Determine the [X, Y] coordinate at the center of the cell enclosing the given text.  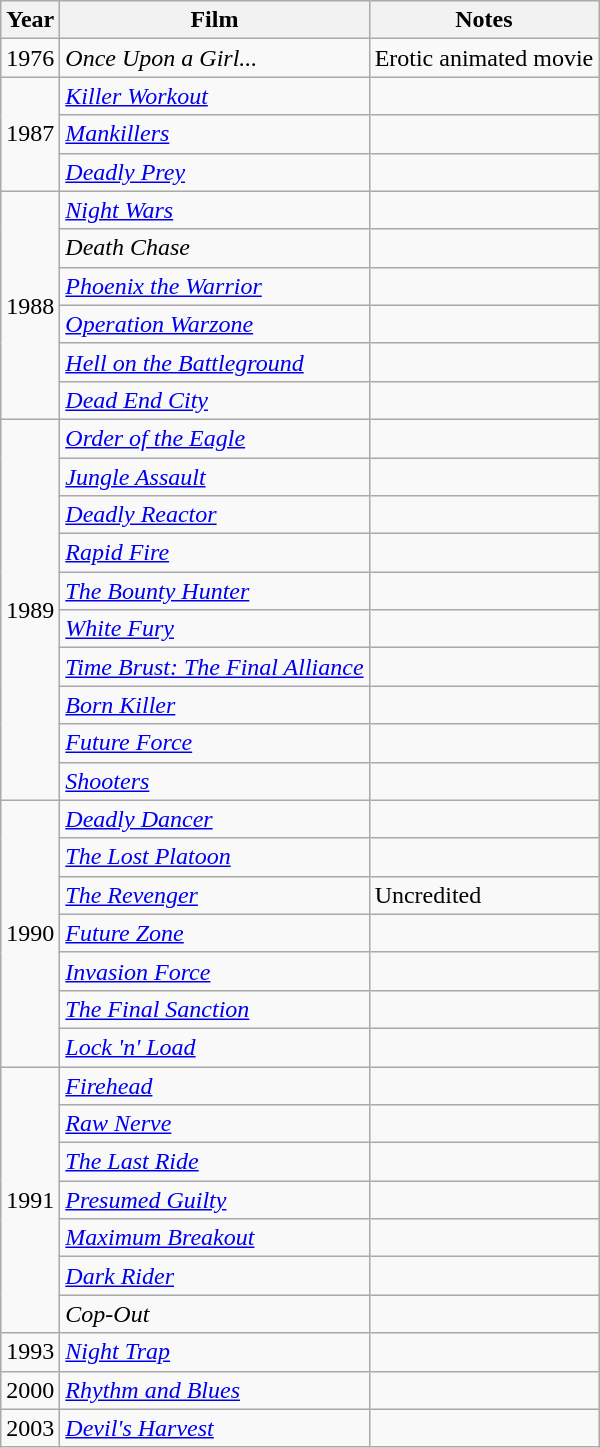
Killer Workout [214, 96]
Future Zone [214, 933]
Maximum Breakout [214, 1238]
Hell on the Battleground [214, 362]
Once Upon a Girl... [214, 58]
The Final Sanction [214, 1009]
Erotic animated movie [484, 58]
Uncredited [484, 895]
1990 [30, 933]
Operation Warzone [214, 324]
Rhythm and Blues [214, 1390]
Deadly Prey [214, 172]
1976 [30, 58]
Lock 'n' Load [214, 1047]
Cop-Out [214, 1314]
Raw Nerve [214, 1124]
Dark Rider [214, 1276]
Order of the Eagle [214, 438]
Death Chase [214, 248]
Firehead [214, 1085]
Night Trap [214, 1352]
Deadly Dancer [214, 819]
Dead End City [214, 400]
Year [30, 20]
Future Force [214, 743]
White Fury [214, 629]
The Last Ride [214, 1162]
Mankillers [214, 134]
1988 [30, 305]
Devil's Harvest [214, 1428]
Born Killer [214, 705]
Night Wars [214, 210]
Rapid Fire [214, 553]
1991 [30, 1199]
Shooters [214, 781]
Deadly Reactor [214, 515]
1987 [30, 134]
Time Brust: The Final Alliance [214, 667]
Invasion Force [214, 971]
1993 [30, 1352]
Notes [484, 20]
Film [214, 20]
The Bounty Hunter [214, 591]
Presumed Guilty [214, 1200]
1989 [30, 610]
Phoenix the Warrior [214, 286]
The Lost Platoon [214, 857]
2000 [30, 1390]
2003 [30, 1428]
The Revenger [214, 895]
Jungle Assault [214, 477]
